Find where the given text appears and provide that cell's center as [x, y] coordinate. 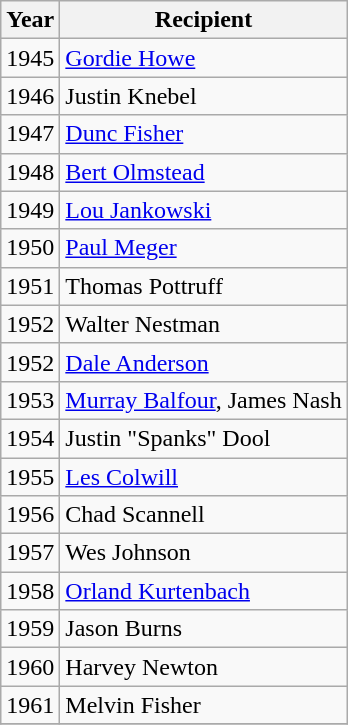
Melvin Fisher [204, 705]
Walter Nestman [204, 324]
Recipient [204, 20]
1949 [30, 210]
1956 [30, 515]
1947 [30, 134]
Orland Kurtenbach [204, 591]
Year [30, 20]
1960 [30, 667]
1958 [30, 591]
Chad Scannell [204, 515]
1950 [30, 248]
1954 [30, 438]
Wes Johnson [204, 553]
1948 [30, 172]
Murray Balfour, James Nash [204, 400]
1945 [30, 58]
Jason Burns [204, 629]
1957 [30, 553]
Justin "Spanks" Dool [204, 438]
1953 [30, 400]
1946 [30, 96]
Bert Olmstead [204, 172]
Harvey Newton [204, 667]
1951 [30, 286]
Thomas Pottruff [204, 286]
Dale Anderson [204, 362]
Les Colwill [204, 477]
1961 [30, 705]
Paul Meger [204, 248]
Lou Jankowski [204, 210]
Justin Knebel [204, 96]
1959 [30, 629]
Gordie Howe [204, 58]
1955 [30, 477]
Dunc Fisher [204, 134]
